Return the [X, Y] coordinate for the center point of the cell that contains the specified text.  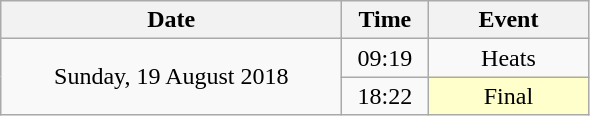
Sunday, 19 August 2018 [172, 77]
Date [172, 20]
18:22 [385, 96]
09:19 [385, 58]
Event [508, 20]
Time [385, 20]
Final [508, 96]
Heats [508, 58]
